Provide the (X, Y) coordinate of the cell's center where the given text is located.  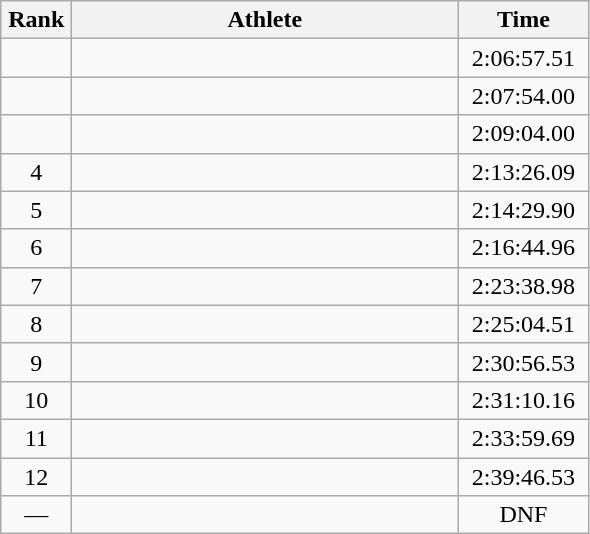
2:30:56.53 (524, 362)
12 (36, 477)
Time (524, 20)
2:25:04.51 (524, 324)
2:39:46.53 (524, 477)
2:31:10.16 (524, 400)
2:07:54.00 (524, 96)
7 (36, 286)
— (36, 515)
2:33:59.69 (524, 438)
10 (36, 400)
5 (36, 210)
2:16:44.96 (524, 248)
2:06:57.51 (524, 58)
2:23:38.98 (524, 286)
2:09:04.00 (524, 134)
11 (36, 438)
4 (36, 172)
DNF (524, 515)
2:14:29.90 (524, 210)
6 (36, 248)
9 (36, 362)
Athlete (265, 20)
8 (36, 324)
Rank (36, 20)
2:13:26.09 (524, 172)
